Scan for the cell matching the given text and deliver its (x, y) coordinate at center. 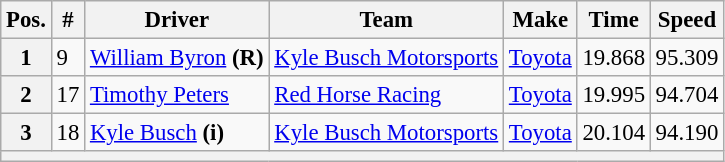
Kyle Busch (i) (177, 133)
Timothy Peters (177, 95)
94.704 (686, 95)
1 (26, 58)
Time (614, 20)
20.104 (614, 133)
17 (68, 95)
95.309 (686, 58)
19.995 (614, 95)
Team (386, 20)
18 (68, 133)
William Byron (R) (177, 58)
9 (68, 58)
Pos. (26, 20)
Driver (177, 20)
# (68, 20)
3 (26, 133)
2 (26, 95)
19.868 (614, 58)
94.190 (686, 133)
Speed (686, 20)
Red Horse Racing (386, 95)
Make (541, 20)
